Return (X, Y) of the center of cell containing provided text 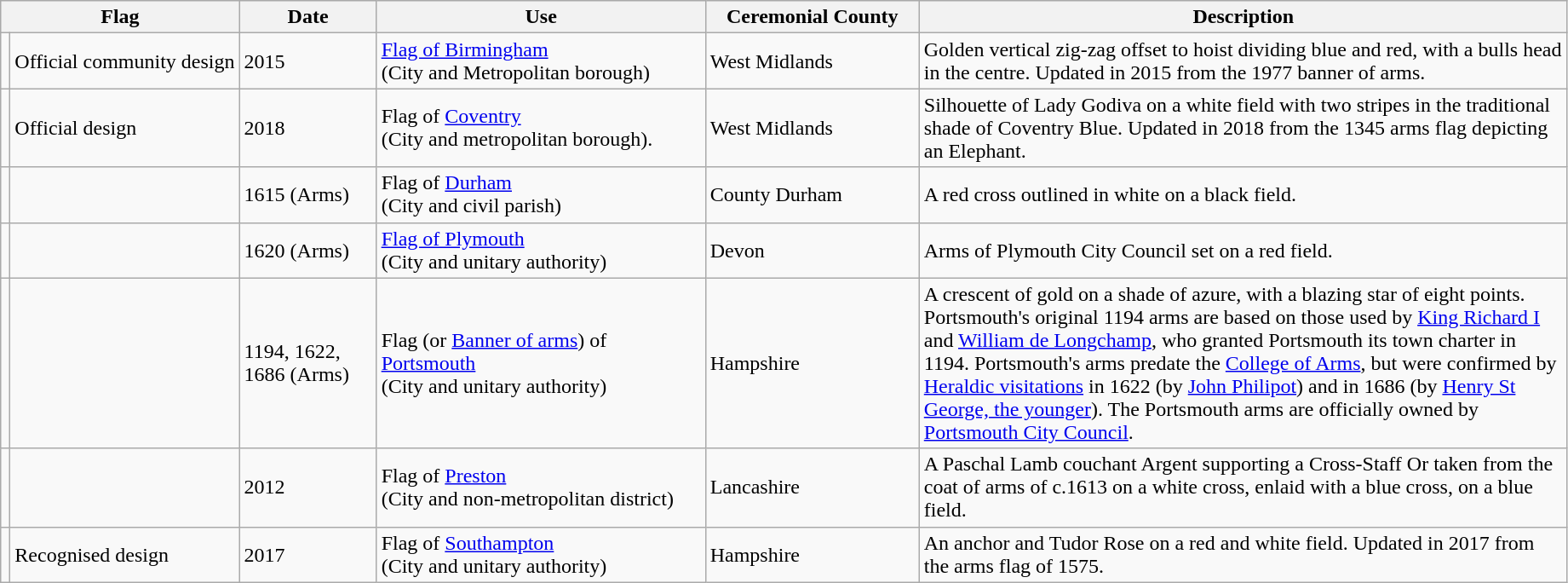
2012 (308, 488)
A red cross outlined in white on a black field. (1243, 194)
Flag of Preston(City and non-metropolitan district) (541, 488)
An anchor and Tudor Rose on a red and white field. Updated in 2017 from the arms flag of 1575. (1243, 554)
Flag of Plymouth(City and unitary authority) (541, 251)
Flag of Birmingham(City and Metropolitan borough) (541, 61)
County Durham (813, 194)
Flag (or Banner of arms) of Portsmouth (City and unitary authority) (541, 363)
1194, 1622, 1686 (Arms) (308, 363)
2017 (308, 554)
Recognised design (124, 554)
Lancashire (813, 488)
Flag (120, 17)
Official community design (124, 61)
Official design (124, 128)
Devon (813, 251)
Flag of Durham(City and civil parish) (541, 194)
2015 (308, 61)
Date (308, 17)
Ceremonial County (813, 17)
Golden vertical zig-zag offset to hoist dividing blue and red, with a bulls head in the centre. Updated in 2015 from the 1977 banner of arms. (1243, 61)
Description (1243, 17)
1615 (Arms) (308, 194)
2018 (308, 128)
Arms of Plymouth City Council set on a red field. (1243, 251)
Flag of Coventry(City and metropolitan borough). (541, 128)
1620 (Arms) (308, 251)
Use (541, 17)
Flag of Southampton(City and unitary authority) (541, 554)
